Pinpoint the cell where the given text exists, returning its [X, Y] midpoint coordinate. 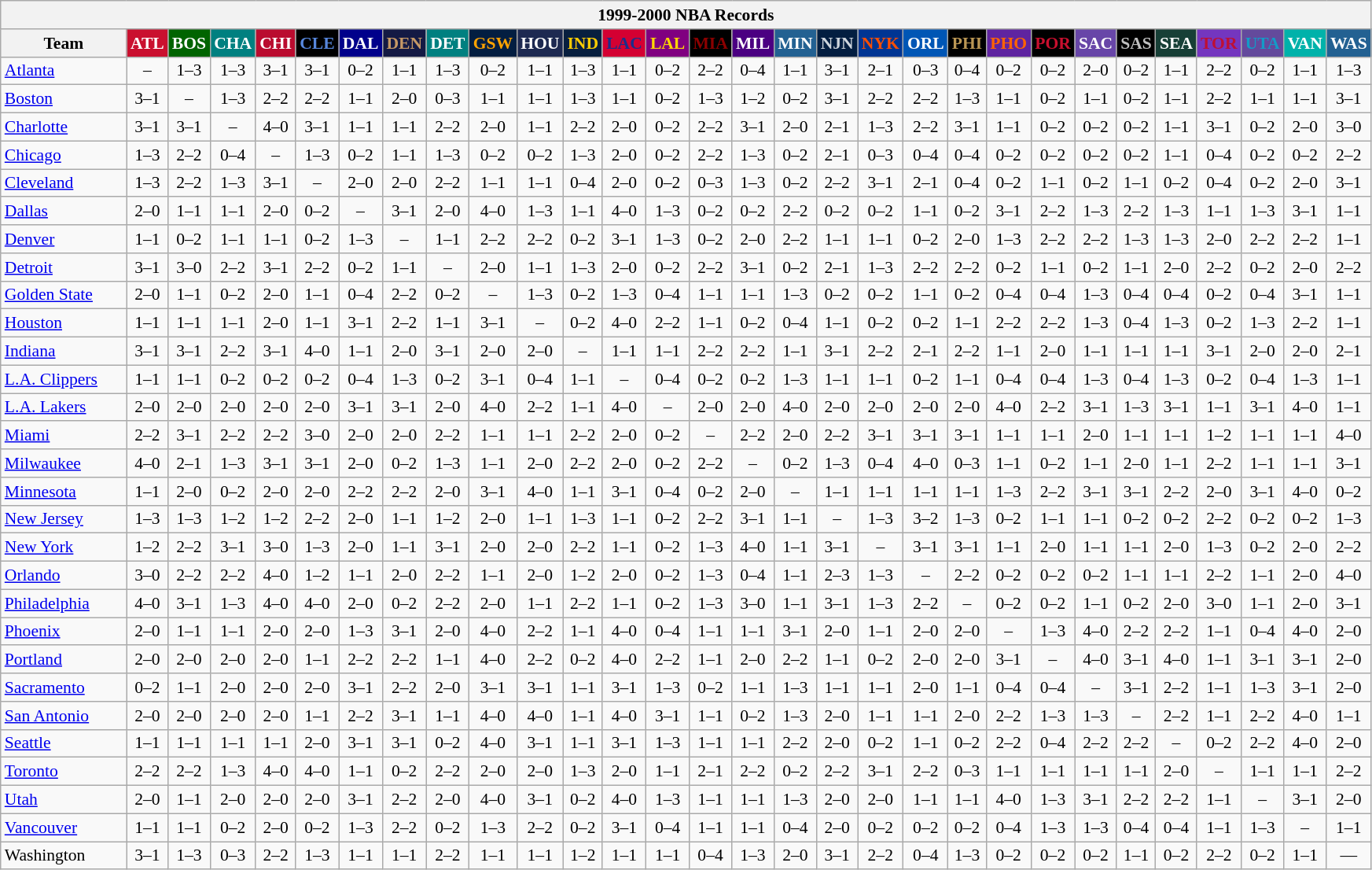
WAS [1349, 43]
Charlotte [64, 127]
Miami [64, 436]
CHA [233, 43]
Portland [64, 660]
Detroit [64, 267]
SAS [1136, 43]
SAC [1096, 43]
L.A. Lakers [64, 407]
CHI [275, 43]
San Antonio [64, 716]
Boston [64, 99]
Indiana [64, 352]
3–2 [926, 519]
Dallas [64, 212]
MIN [795, 43]
New York [64, 547]
SEA [1176, 43]
Golden State [64, 295]
VAN [1305, 43]
LAL [668, 43]
Cleveland [64, 183]
L.A. Clippers [64, 379]
DEN [404, 43]
Washington [64, 856]
Denver [64, 239]
Toronto [64, 772]
Atlanta [64, 71]
Vancouver [64, 828]
Chicago [64, 155]
Sacramento [64, 688]
HOU [539, 43]
MIA [710, 43]
Houston [64, 323]
IND [583, 43]
POR [1053, 43]
LAC [624, 43]
Orlando [64, 576]
NJN [837, 43]
2–3 [837, 576]
ORL [926, 43]
1999-2000 NBA Records [686, 15]
CLE [318, 43]
Milwaukee [64, 463]
MIL [753, 43]
New Jersey [64, 519]
Seattle [64, 743]
PHI [967, 43]
BOS [189, 43]
Utah [64, 800]
Phoenix [64, 632]
UTA [1263, 43]
DET [448, 43]
Minnesota [64, 492]
Philadelphia [64, 603]
TOR [1219, 43]
DAL [361, 43]
GSW [494, 43]
PHO [1008, 43]
NYK [881, 43]
— [1349, 856]
Team [64, 43]
ATL [148, 43]
